For the text-containing cell, return its midpoint in (x, y) coordinate format. 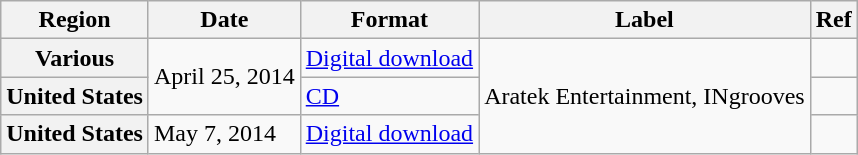
Label (645, 20)
April 25, 2014 (224, 77)
Ref (834, 20)
May 7, 2014 (224, 134)
Region (75, 20)
CD (389, 96)
Date (224, 20)
Aratek Entertainment, INgrooves (645, 96)
Various (75, 58)
Format (389, 20)
